Return the [X, Y] coordinate for the center point of the cell that contains the specified text.  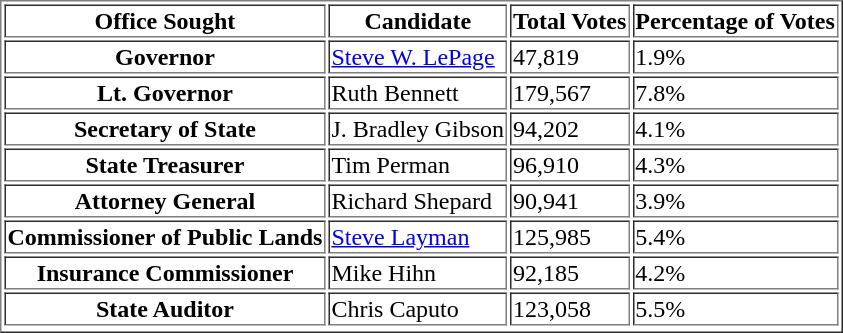
Office Sought [164, 20]
96,910 [570, 164]
Total Votes [570, 20]
4.2% [735, 272]
J. Bradley Gibson [418, 128]
92,185 [570, 272]
Lt. Governor [164, 92]
5.4% [735, 236]
125,985 [570, 236]
94,202 [570, 128]
Chris Caputo [418, 308]
Percentage of Votes [735, 20]
Governor [164, 56]
Insurance Commissioner [164, 272]
4.3% [735, 164]
4.1% [735, 128]
Richard Shepard [418, 200]
1.9% [735, 56]
Steve Layman [418, 236]
Secretary of State [164, 128]
5.5% [735, 308]
Ruth Bennett [418, 92]
Commissioner of Public Lands [164, 236]
179,567 [570, 92]
7.8% [735, 92]
Candidate [418, 20]
123,058 [570, 308]
47,819 [570, 56]
Steve W. LePage [418, 56]
3.9% [735, 200]
State Treasurer [164, 164]
Tim Perman [418, 164]
90,941 [570, 200]
State Auditor [164, 308]
Attorney General [164, 200]
Mike Hihn [418, 272]
